Extract the [x, y] coordinate from the center of the cell holding the provided text.  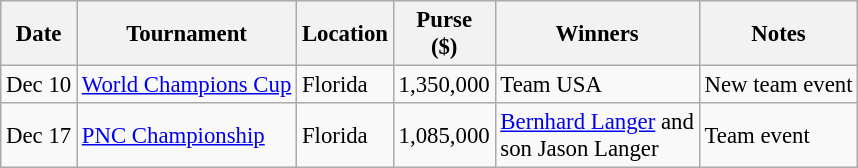
Team USA [597, 85]
Dec 17 [39, 136]
1,350,000 [444, 85]
1,085,000 [444, 136]
Team event [778, 136]
Date [39, 34]
Notes [778, 34]
Bernhard Langer andson Jason Langer [597, 136]
Tournament [186, 34]
Dec 10 [39, 85]
New team event [778, 85]
PNC Championship [186, 136]
World Champions Cup [186, 85]
Winners [597, 34]
Purse($) [444, 34]
Location [346, 34]
